Pinpoint the cell where the given text exists, returning its [x, y] midpoint coordinate. 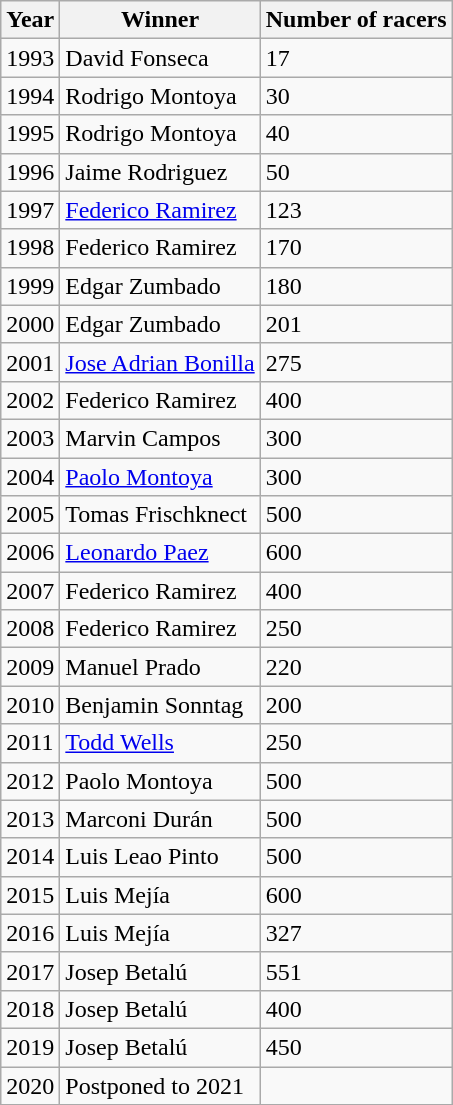
Marconi Durán [160, 819]
Benjamin Sonntag [160, 705]
220 [356, 667]
551 [356, 971]
Number of racers [356, 20]
2009 [30, 667]
2020 [30, 1085]
17 [356, 58]
2002 [30, 400]
1999 [30, 286]
180 [356, 286]
2011 [30, 743]
1994 [30, 96]
275 [356, 362]
2014 [30, 857]
2007 [30, 591]
2018 [30, 1009]
30 [356, 96]
2004 [30, 477]
2003 [30, 438]
2001 [30, 362]
2010 [30, 705]
David Fonseca [160, 58]
2015 [30, 895]
1997 [30, 210]
2008 [30, 629]
123 [356, 210]
1996 [30, 172]
Todd Wells [160, 743]
201 [356, 324]
40 [356, 134]
170 [356, 248]
2016 [30, 933]
Jaime Rodriguez [160, 172]
Manuel Prado [160, 667]
1993 [30, 58]
Marvin Campos [160, 438]
2006 [30, 553]
Year [30, 20]
2019 [30, 1047]
327 [356, 933]
Winner [160, 20]
Tomas Frischknect [160, 515]
2017 [30, 971]
50 [356, 172]
Postponed to 2021 [160, 1085]
Jose Adrian Bonilla [160, 362]
2000 [30, 324]
2012 [30, 781]
2005 [30, 515]
2013 [30, 819]
Luis Leao Pinto [160, 857]
Leonardo Paez [160, 553]
1995 [30, 134]
1998 [30, 248]
200 [356, 705]
450 [356, 1047]
